Return [X, Y] of the center of cell containing provided text 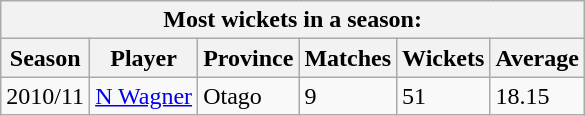
Matches [348, 58]
Season [46, 58]
Average [538, 58]
Otago [248, 96]
51 [444, 96]
N Wagner [144, 96]
2010/11 [46, 96]
Player [144, 58]
18.15 [538, 96]
9 [348, 96]
Wickets [444, 58]
Province [248, 58]
Most wickets in a season: [293, 20]
